Return (x, y) of the center of cell containing provided text 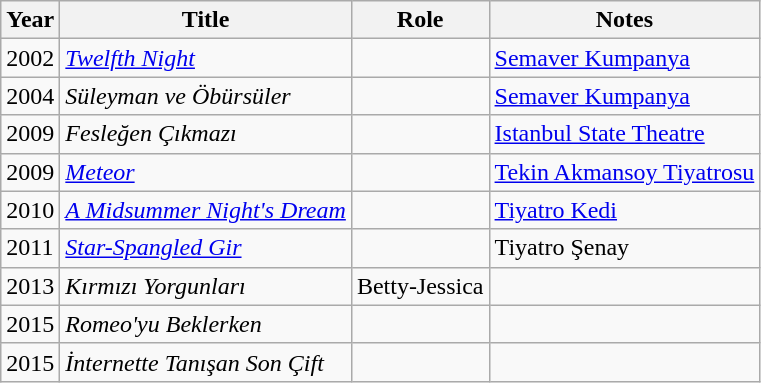
2010 (30, 210)
Kırmızı Yorgunları (206, 286)
Tiyatro Şenay (624, 248)
A Midsummer Night's Dream (206, 210)
Notes (624, 20)
2002 (30, 58)
Tiyatro Kedi (624, 210)
İnternette Tanışan Son Çift (206, 362)
2013 (30, 286)
Twelfth Night (206, 58)
2004 (30, 96)
Betty-Jessica (420, 286)
Istanbul State Theatre (624, 134)
Year (30, 20)
Süleyman ve Öbürsüler (206, 96)
Meteor (206, 172)
Star-Spangled Gir (206, 248)
Tekin Akmansoy Tiyatrosu (624, 172)
Fesleğen Çıkmazı (206, 134)
Role (420, 20)
Title (206, 20)
Romeo'yu Beklerken (206, 324)
2011 (30, 248)
